For the text-containing cell, return its midpoint in [X, Y] coordinate format. 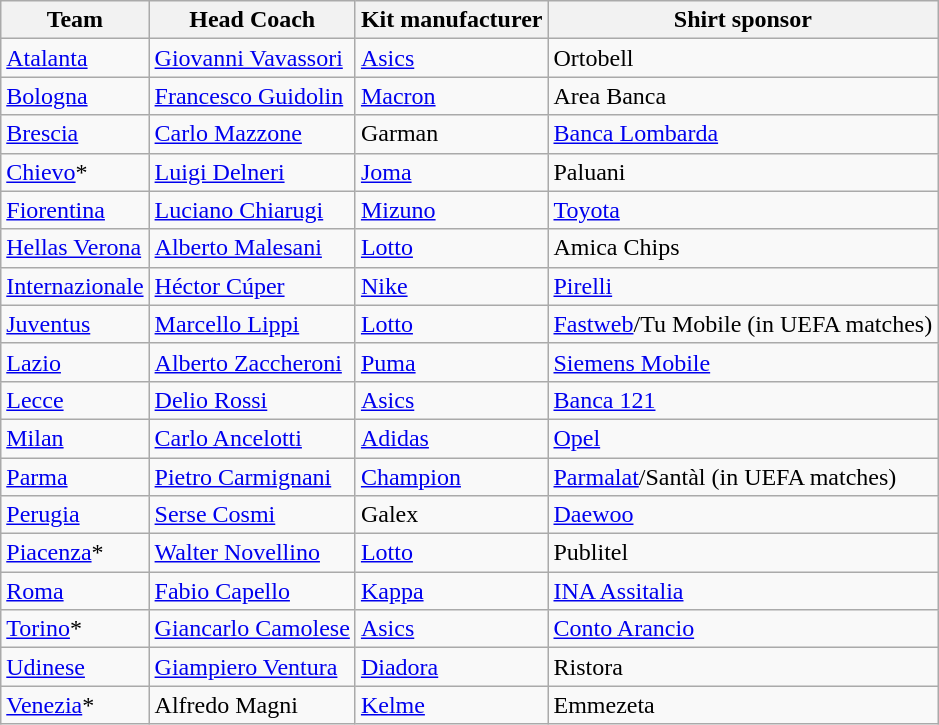
Nike [452, 286]
Venezia* [75, 705]
Ortobell [743, 58]
Parma [75, 477]
Giancarlo Camolese [252, 629]
Siemens Mobile [743, 362]
Carlo Mazzone [252, 134]
Serse Cosmi [252, 515]
Puma [452, 362]
Ristora [743, 667]
Banca 121 [743, 400]
Giovanni Vavassori [252, 58]
Torino* [75, 629]
Kelme [452, 705]
Amica Chips [743, 248]
Publitel [743, 553]
Roma [75, 591]
Pietro Carmignani [252, 477]
Luciano Chiarugi [252, 210]
Carlo Ancelotti [252, 438]
Alberto Malesani [252, 248]
Delio Rossi [252, 400]
Emmezeta [743, 705]
Lazio [75, 362]
Banca Lombarda [743, 134]
Lecce [75, 400]
Alberto Zaccheroni [252, 362]
Area Banca [743, 96]
Héctor Cúper [252, 286]
Parmalat/Santàl (in UEFA matches) [743, 477]
Chievo* [75, 172]
Macron [452, 96]
Team [75, 20]
Garman [452, 134]
Fastweb/Tu Mobile (in UEFA matches) [743, 324]
Diadora [452, 667]
Juventus [75, 324]
Bologna [75, 96]
Mizuno [452, 210]
Giampiero Ventura [252, 667]
Toyota [743, 210]
Marcello Lippi [252, 324]
Adidas [452, 438]
Daewoo [743, 515]
INA Assitalia [743, 591]
Shirt sponsor [743, 20]
Internazionale [75, 286]
Alfredo Magni [252, 705]
Fiorentina [75, 210]
Piacenza* [75, 553]
Hellas Verona [75, 248]
Fabio Capello [252, 591]
Brescia [75, 134]
Perugia [75, 515]
Paluani [743, 172]
Kit manufacturer [452, 20]
Francesco Guidolin [252, 96]
Pirelli [743, 286]
Atalanta [75, 58]
Galex [452, 515]
Walter Novellino [252, 553]
Head Coach [252, 20]
Kappa [452, 591]
Joma [452, 172]
Udinese [75, 667]
Milan [75, 438]
Champion [452, 477]
Opel [743, 438]
Conto Arancio [743, 629]
Luigi Delneri [252, 172]
